Search for the cell housing the specified text and yield its [X, Y] center coordinate. 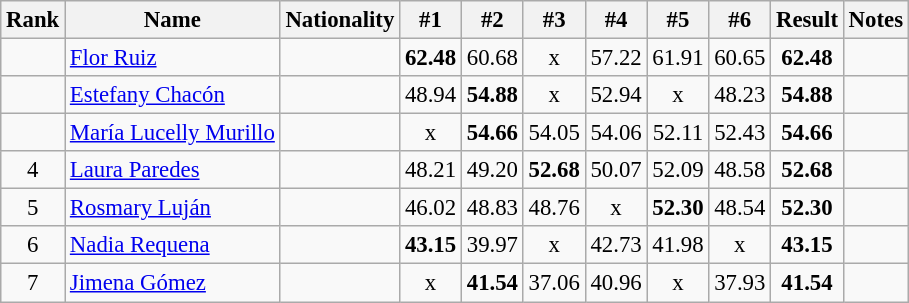
60.68 [492, 58]
41.98 [678, 245]
40.96 [616, 283]
#6 [740, 20]
Flor Ruiz [173, 58]
48.83 [492, 208]
61.91 [678, 58]
Name [173, 20]
5 [33, 208]
52.09 [678, 170]
49.20 [492, 170]
48.21 [431, 170]
#4 [616, 20]
39.97 [492, 245]
Result [808, 20]
50.07 [616, 170]
6 [33, 245]
Laura Paredes [173, 170]
Estefany Chacón [173, 95]
Nadia Requena [173, 245]
54.05 [554, 133]
48.58 [740, 170]
57.22 [616, 58]
48.54 [740, 208]
7 [33, 283]
Rosmary Luján [173, 208]
60.65 [740, 58]
54.06 [616, 133]
#1 [431, 20]
Notes [876, 20]
48.23 [740, 95]
#2 [492, 20]
52.11 [678, 133]
37.06 [554, 283]
4 [33, 170]
52.43 [740, 133]
#3 [554, 20]
48.76 [554, 208]
#5 [678, 20]
42.73 [616, 245]
46.02 [431, 208]
María Lucelly Murillo [173, 133]
Rank [33, 20]
48.94 [431, 95]
37.93 [740, 283]
Nationality [340, 20]
52.94 [616, 95]
Jimena Gómez [173, 283]
